Detect which cell encompasses the target text, then output its [X, Y] center coordinate. 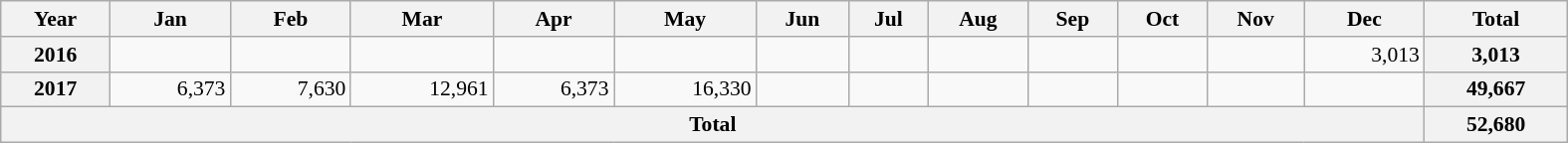
2016 [56, 55]
May [685, 19]
Year [56, 19]
16,330 [685, 89]
Jul [888, 19]
Apr [554, 19]
Jun [802, 19]
52,680 [1495, 125]
12,961 [422, 89]
Oct [1162, 19]
Sep [1072, 19]
Dec [1364, 19]
2017 [56, 89]
49,667 [1495, 89]
Jan [171, 19]
Aug [978, 19]
Mar [422, 19]
Nov [1254, 19]
Feb [291, 19]
7,630 [291, 89]
